Return the (x, y) coordinate for the center point of the cell that contains the specified text.  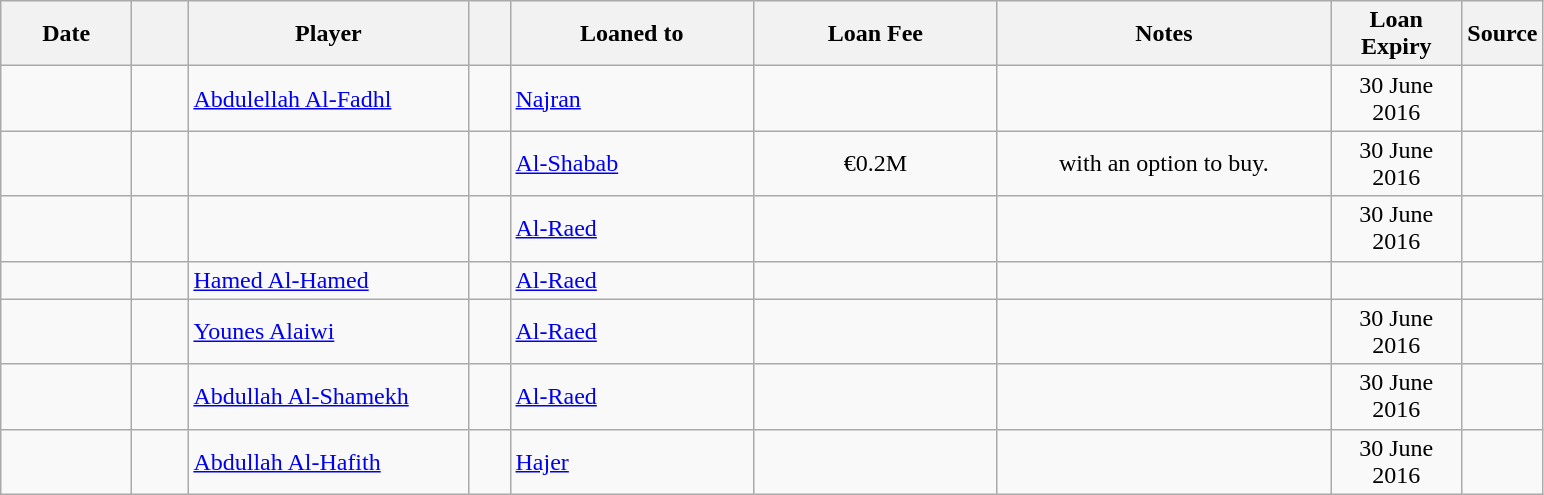
Abdulellah Al-Fadhl (328, 98)
Abdullah Al-Shamekh (328, 396)
Younes Alaiwi (328, 332)
Notes (1164, 34)
Loan Fee (876, 34)
Hamed Al-Hamed (328, 280)
Player (328, 34)
with an option to buy. (1164, 164)
Abdullah Al-Hafith (328, 462)
Date (66, 34)
Loaned to (632, 34)
Hajer (632, 462)
Loan Expiry (1396, 34)
Najran (632, 98)
€0.2M (876, 164)
Al-Shabab (632, 164)
Source (1502, 34)
